From the cell containing the given text, extract its center point as [X, Y] coordinate. 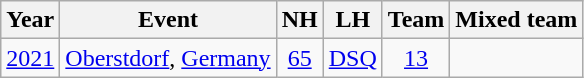
Year [30, 20]
LH [352, 20]
Oberstdorf, Germany [168, 58]
Event [168, 20]
Mixed team [516, 20]
2021 [30, 58]
NH [300, 20]
Team [416, 20]
DSQ [352, 58]
65 [300, 58]
13 [416, 58]
